Output the (X, Y) coordinate of the center of the cell containing the given text.  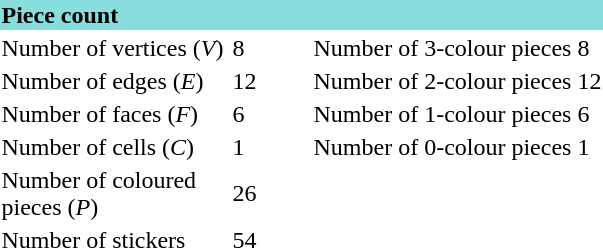
Piece count (302, 15)
Number of 0-colour pieces (442, 147)
Number of 2-colour pieces (442, 81)
26 (270, 194)
Number of cells (C) (114, 147)
Number of faces (F) (114, 114)
Number of 3-colour pieces (442, 48)
Number of coloured pieces (P) (114, 194)
Number of edges (E) (114, 81)
Number of vertices (V) (114, 48)
Number of 1-colour pieces (442, 114)
